Find where the given text appears and provide that cell's center as (x, y) coordinate. 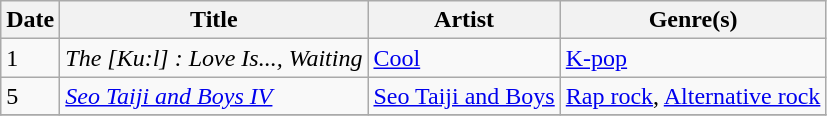
Artist (464, 20)
Rap rock, Alternative rock (693, 96)
Date (30, 20)
Genre(s) (693, 20)
Cool (464, 58)
Seo Taiji and Boys (464, 96)
Seo Taiji and Boys IV (214, 96)
Title (214, 20)
K-pop (693, 58)
5 (30, 96)
The [Ku:l] : Love Is..., Waiting (214, 58)
1 (30, 58)
